Output the (X, Y) coordinate of the center of the cell containing the given text.  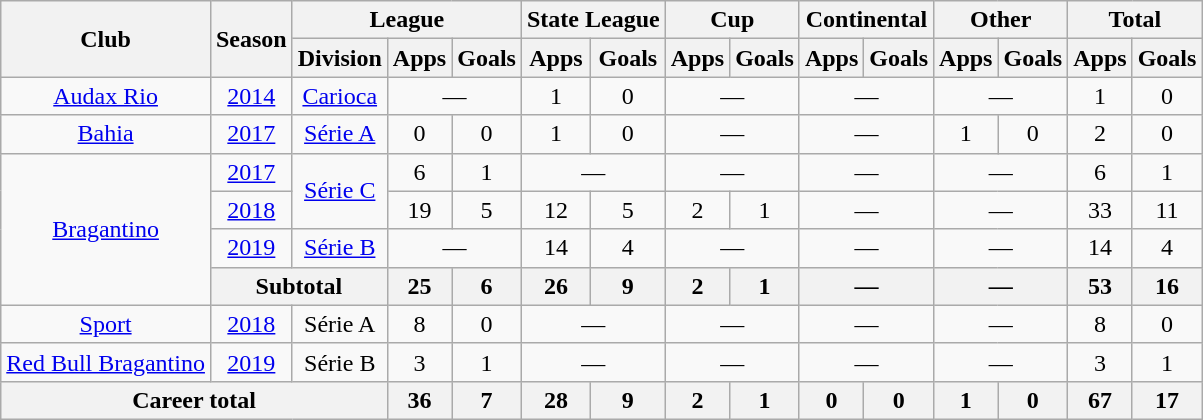
16 (1167, 286)
19 (419, 210)
26 (556, 286)
Bahia (106, 134)
Total (1135, 20)
Career total (194, 400)
33 (1100, 210)
League (406, 20)
Red Bull Bragantino (106, 362)
28 (556, 400)
11 (1167, 210)
Division (340, 58)
Série C (340, 191)
67 (1100, 400)
Other (1001, 20)
12 (556, 210)
Season (251, 39)
State League (593, 20)
Subtotal (298, 286)
2014 (251, 96)
Cup (732, 20)
25 (419, 286)
Bragantino (106, 229)
Sport (106, 324)
36 (419, 400)
17 (1167, 400)
Club (106, 39)
Audax Rio (106, 96)
53 (1100, 286)
7 (487, 400)
Carioca (340, 96)
Continental (866, 20)
